Return (x, y) of the center of cell containing provided text 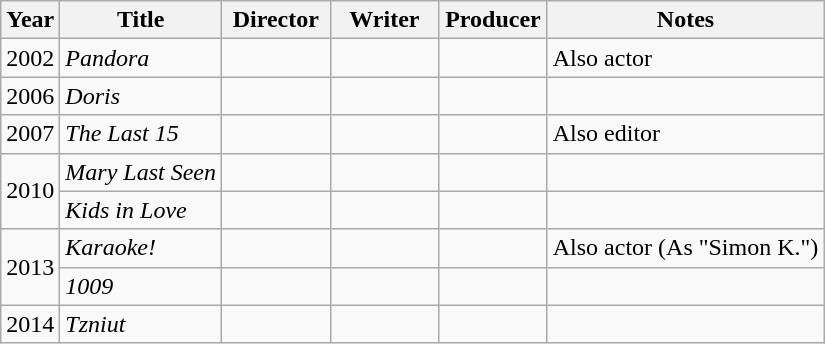
2013 (30, 267)
Doris (141, 96)
2010 (30, 191)
Also actor (686, 58)
2014 (30, 324)
2002 (30, 58)
Kids in Love (141, 210)
Also editor (686, 134)
Director (276, 20)
The Last 15 (141, 134)
Year (30, 20)
Pandora (141, 58)
Producer (494, 20)
Karaoke! (141, 248)
2007 (30, 134)
Mary Last Seen (141, 172)
Tzniut (141, 324)
Notes (686, 20)
Writer (384, 20)
Title (141, 20)
2006 (30, 96)
1009 (141, 286)
Also actor (As "Simon K.") (686, 248)
